Search for the cell housing the specified text and yield its [X, Y] center coordinate. 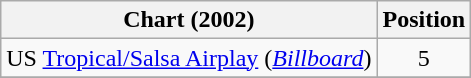
Chart (2002) [189, 20]
US Tropical/Salsa Airplay (Billboard) [189, 58]
Position [424, 20]
5 [424, 58]
